Determine the (x, y) coordinate at the center of the cell enclosing the given text.  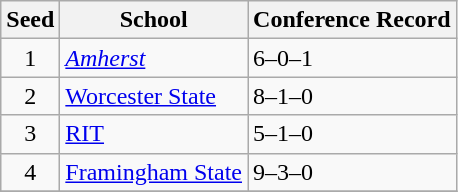
Amherst (154, 58)
Seed (30, 20)
8–1–0 (352, 96)
Conference Record (352, 20)
Framingham State (154, 172)
3 (30, 134)
6–0–1 (352, 58)
4 (30, 172)
Worcester State (154, 96)
RIT (154, 134)
9–3–0 (352, 172)
2 (30, 96)
1 (30, 58)
School (154, 20)
5–1–0 (352, 134)
